Determine the [x, y] coordinate at the center of the cell enclosing the given text.  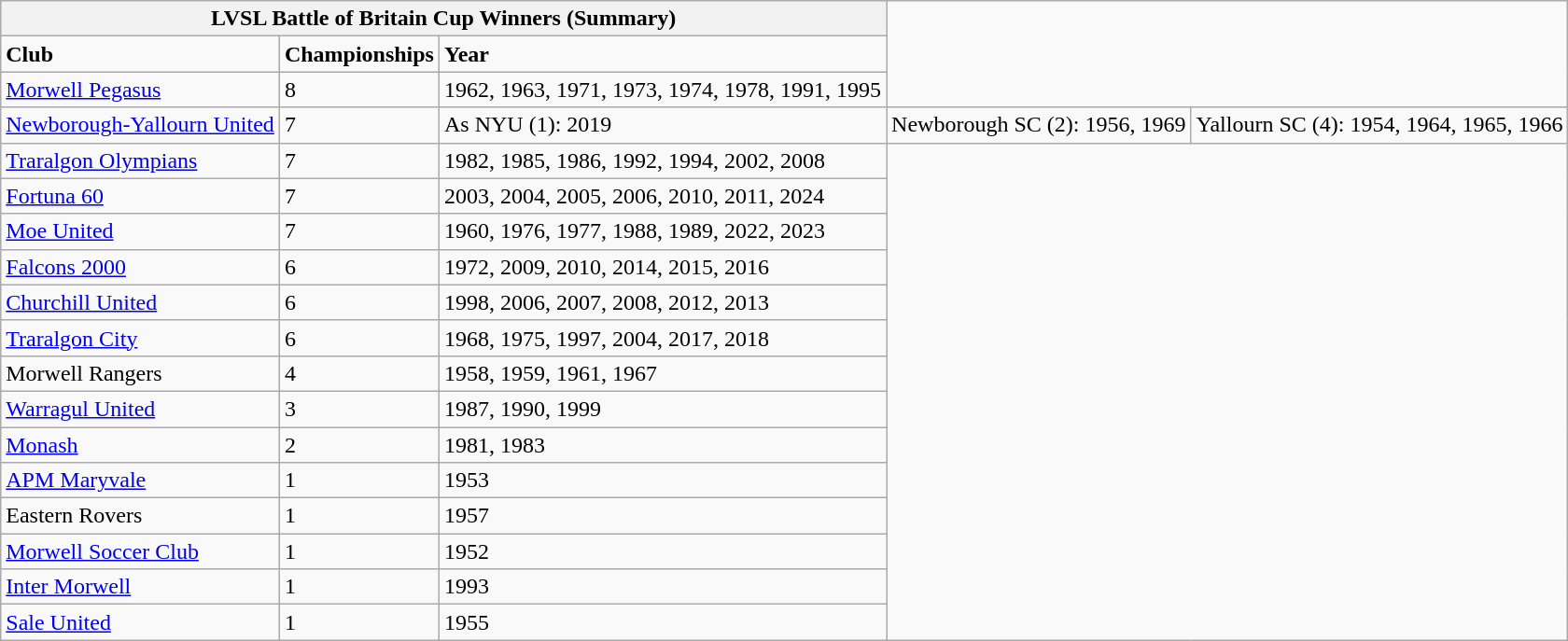
Warragul United [140, 409]
Sale United [140, 622]
1960, 1976, 1977, 1988, 1989, 2022, 2023 [663, 231]
1987, 1990, 1999 [663, 409]
Traralgon Olympians [140, 160]
Monash [140, 445]
Churchill United [140, 302]
1982, 1985, 1986, 1992, 1994, 2002, 2008 [663, 160]
Newborough SC (2): 1956, 1969 [1039, 125]
1993 [663, 587]
1952 [663, 551]
2 [358, 445]
1957 [663, 516]
Year [663, 54]
Inter Morwell [140, 587]
As NYU (1): 2019 [663, 125]
8 [358, 90]
4 [358, 373]
1962, 1963, 1971, 1973, 1974, 1978, 1991, 1995 [663, 90]
APM Maryvale [140, 481]
1972, 2009, 2010, 2014, 2015, 2016 [663, 267]
1998, 2006, 2007, 2008, 2012, 2013 [663, 302]
2003, 2004, 2005, 2006, 2010, 2011, 2024 [663, 196]
Traralgon City [140, 338]
Morwell Soccer Club [140, 551]
1968, 1975, 1997, 2004, 2017, 2018 [663, 338]
Yallourn SC (4): 1954, 1964, 1965, 1966 [1379, 125]
1981, 1983 [663, 445]
LVSL Battle of Britain Cup Winners (Summary) [444, 19]
Morwell Pegasus [140, 90]
1955 [663, 622]
Falcons 2000 [140, 267]
Club [140, 54]
Newborough-Yallourn United [140, 125]
Eastern Rovers [140, 516]
3 [358, 409]
Fortuna 60 [140, 196]
Championships [358, 54]
1953 [663, 481]
Moe United [140, 231]
1958, 1959, 1961, 1967 [663, 373]
Morwell Rangers [140, 373]
